From the cell containing the given text, extract its center point as [x, y] coordinate. 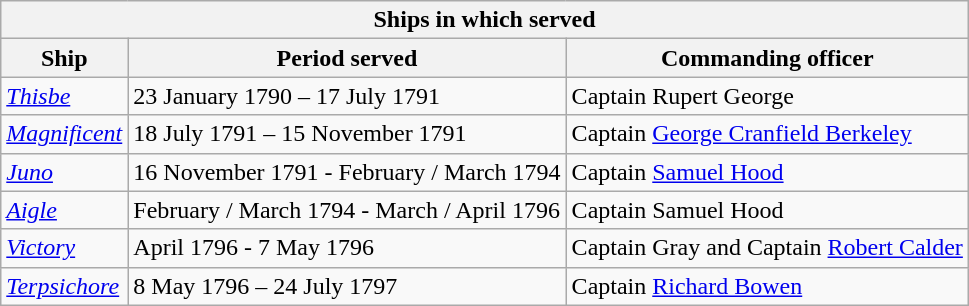
Captain Rupert George [767, 96]
Captain Gray and Captain Robert Calder [767, 248]
16 November 1791 - February / March 1794 [347, 172]
Victory [64, 248]
April 1796 - 7 May 1796 [347, 248]
Aigle [64, 210]
Captain George Cranfield Berkeley [767, 134]
Juno [64, 172]
Commanding officer [767, 58]
23 January 1790 – 17 July 1791 [347, 96]
Ships in which served [485, 20]
18 July 1791 – 15 November 1791 [347, 134]
February / March 1794 - March / April 1796 [347, 210]
Ship [64, 58]
8 May 1796 – 24 July 1797 [347, 286]
Captain Richard Bowen [767, 286]
Period served [347, 58]
Thisbe [64, 96]
Terpsichore [64, 286]
Magnificent [64, 134]
